Detect which cell encompasses the target text, then output its (X, Y) center coordinate. 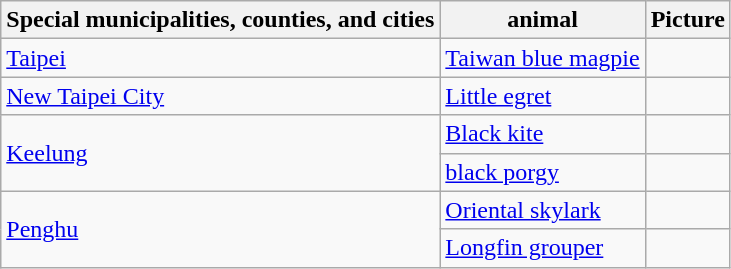
Black kite (542, 134)
New Taipei City (220, 96)
Penghu (220, 229)
Longfin grouper (542, 248)
Little egret (542, 96)
Taipei (220, 58)
Special municipalities, counties, and cities (220, 20)
animal (542, 20)
Taiwan blue magpie (542, 58)
Keelung (220, 153)
black porgy (542, 172)
Picture (688, 20)
Oriental skylark (542, 210)
